Return the (X, Y) coordinate for the center point of the cell that contains the specified text.  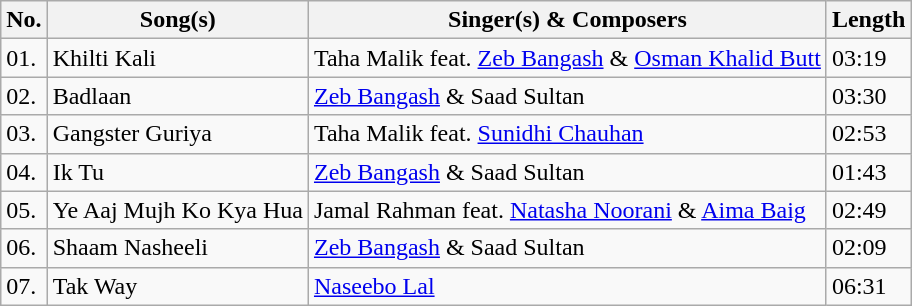
No. (24, 20)
Gangster Guriya (178, 134)
Ye Aaj Mujh Ko Kya Hua (178, 210)
Jamal Rahman feat. Natasha Noorani & Aima Baig (567, 210)
02:09 (868, 248)
01:43 (868, 172)
02:49 (868, 210)
Singer(s) & Composers (567, 20)
Ik Tu (178, 172)
02:53 (868, 134)
Naseebo Lal (567, 286)
Shaam Nasheeli (178, 248)
05. (24, 210)
04. (24, 172)
03:19 (868, 58)
01. (24, 58)
Song(s) (178, 20)
Length (868, 20)
Khilti Kali (178, 58)
06. (24, 248)
03:30 (868, 96)
Taha Malik feat. Sunidhi Chauhan (567, 134)
Badlaan (178, 96)
07. (24, 286)
06:31 (868, 286)
Taha Malik feat. Zeb Bangash & Osman Khalid Butt (567, 58)
03. (24, 134)
02. (24, 96)
Tak Way (178, 286)
